Find where the given text appears and provide that cell's center as (X, Y) coordinate. 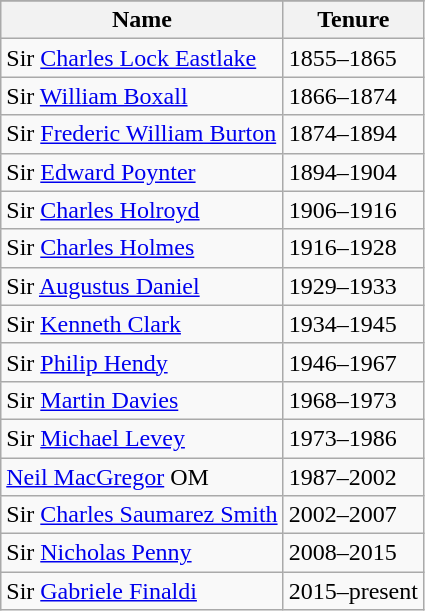
1968–1973 (353, 400)
1929–1933 (353, 286)
Neil MacGregor OM (142, 477)
1874–1894 (353, 134)
1973–1986 (353, 438)
1987–2002 (353, 477)
1894–1904 (353, 172)
Sir Charles Holroyd (142, 210)
1934–1945 (353, 324)
1855–1865 (353, 58)
Sir Nicholas Penny (142, 553)
Sir Charles Saumarez Smith (142, 515)
Sir Charles Lock Eastlake (142, 58)
2008–2015 (353, 553)
Sir Augustus Daniel (142, 286)
Sir Gabriele Finaldi (142, 591)
1866–1874 (353, 96)
Tenure (353, 20)
Sir Charles Holmes (142, 248)
Sir Michael Levey (142, 438)
1906–1916 (353, 210)
Sir William Boxall (142, 96)
Sir Philip Hendy (142, 362)
Sir Martin Davies (142, 400)
1916–1928 (353, 248)
2002–2007 (353, 515)
Sir Edward Poynter (142, 172)
Sir Frederic William Burton (142, 134)
Name (142, 20)
Sir Kenneth Clark (142, 324)
1946–1967 (353, 362)
2015–present (353, 591)
